Detect which cell encompasses the target text, then output its (X, Y) center coordinate. 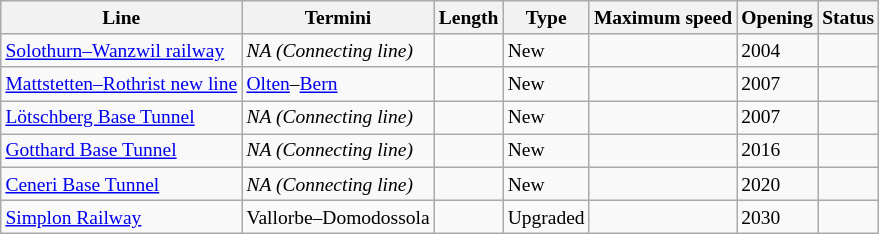
Gotthard Base Tunnel (122, 150)
2030 (778, 216)
Vallorbe–Domodossola (338, 216)
Lötschberg Base Tunnel (122, 118)
Termini (338, 18)
Mattstetten–Rothrist new line (122, 84)
Opening (778, 18)
Ceneri Base Tunnel (122, 184)
2016 (778, 150)
Simplon Railway (122, 216)
Upgraded (546, 216)
2020 (778, 184)
Length (468, 18)
Olten–Bern (338, 84)
Status (848, 18)
2004 (778, 50)
Solothurn–Wanzwil railway (122, 50)
Line (122, 18)
Maximum speed (662, 18)
Type (546, 18)
